Pinpoint the cell where the given text exists, returning its [X, Y] midpoint coordinate. 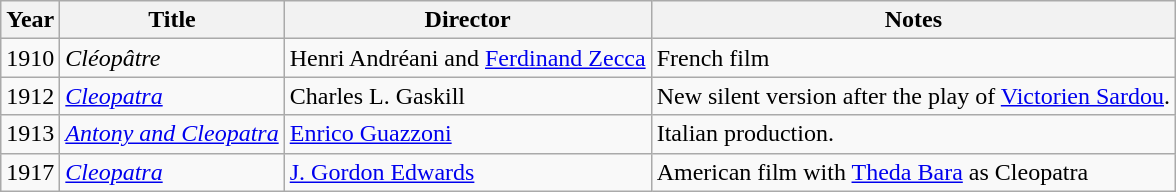
New silent version after the play of Victorien Sardou. [913, 96]
Enrico Guazzoni [468, 134]
Title [172, 20]
Director [468, 20]
Antony and Cleopatra [172, 134]
Notes [913, 20]
Cléopâtre [172, 58]
1913 [30, 134]
American film with Theda Bara as Cleopatra [913, 172]
1910 [30, 58]
1917 [30, 172]
French film [913, 58]
Charles L. Gaskill [468, 96]
Henri Andréani and Ferdinand Zecca [468, 58]
1912 [30, 96]
Year [30, 20]
J. Gordon Edwards [468, 172]
Italian production. [913, 134]
